Return the [x, y] coordinate for the center point of the cell that contains the specified text.  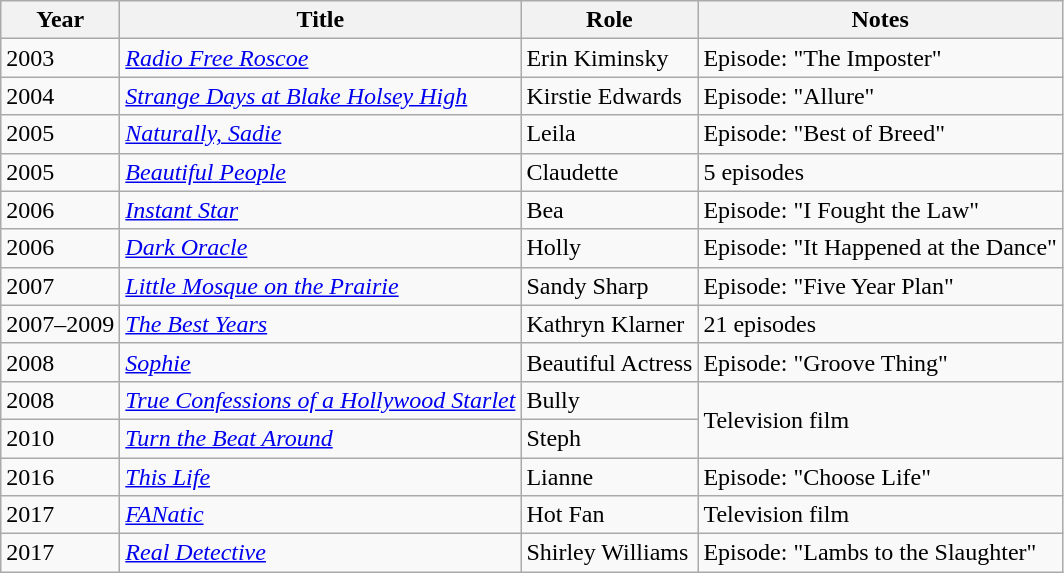
Little Mosque on the Prairie [320, 286]
Bully [610, 400]
Claudette [610, 172]
Kirstie Edwards [610, 96]
Title [320, 20]
2007–2009 [60, 324]
2007 [60, 286]
2003 [60, 58]
Bea [610, 210]
Episode: "Groove Thing" [880, 362]
2016 [60, 477]
The Best Years [320, 324]
Instant Star [320, 210]
Year [60, 20]
Episode: "The Imposter" [880, 58]
Radio Free Roscoe [320, 58]
5 episodes [880, 172]
Dark Oracle [320, 248]
True Confessions of a Hollywood Starlet [320, 400]
Sandy Sharp [610, 286]
Hot Fan [610, 515]
Episode: "Choose Life" [880, 477]
Turn the Beat Around [320, 438]
Shirley Williams [610, 553]
Episode: "Allure" [880, 96]
Strange Days at Blake Holsey High [320, 96]
Notes [880, 20]
Holly [610, 248]
Episode: "Best of Breed" [880, 134]
Real Detective [320, 553]
2010 [60, 438]
Leila [610, 134]
Steph [610, 438]
Naturally, Sadie [320, 134]
21 episodes [880, 324]
Episode: "Five Year Plan" [880, 286]
Erin Kiminsky [610, 58]
Sophie [320, 362]
Role [610, 20]
Kathryn Klarner [610, 324]
2004 [60, 96]
Episode: "Lambs to the Slaughter" [880, 553]
Beautiful Actress [610, 362]
This Life [320, 477]
Beautiful People [320, 172]
Episode: "It Happened at the Dance" [880, 248]
Episode: "I Fought the Law" [880, 210]
FANatic [320, 515]
Lianne [610, 477]
